Extract the (x, y) coordinate from the center of the cell holding the provided text.  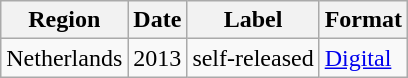
self-released (253, 58)
2013 (158, 58)
Format (363, 20)
Label (253, 20)
Digital (363, 58)
Netherlands (64, 58)
Date (158, 20)
Region (64, 20)
